Return (X, Y) of the center of cell containing provided text 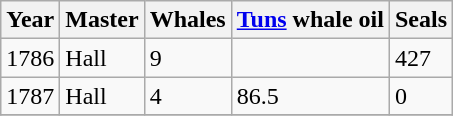
Master (102, 20)
1787 (30, 96)
4 (188, 96)
9 (188, 58)
0 (420, 96)
86.5 (310, 96)
Seals (420, 20)
1786 (30, 58)
Whales (188, 20)
Tuns whale oil (310, 20)
Year (30, 20)
427 (420, 58)
